Capture the cell that displays the provided text and extract its (x, y) central coordinate. 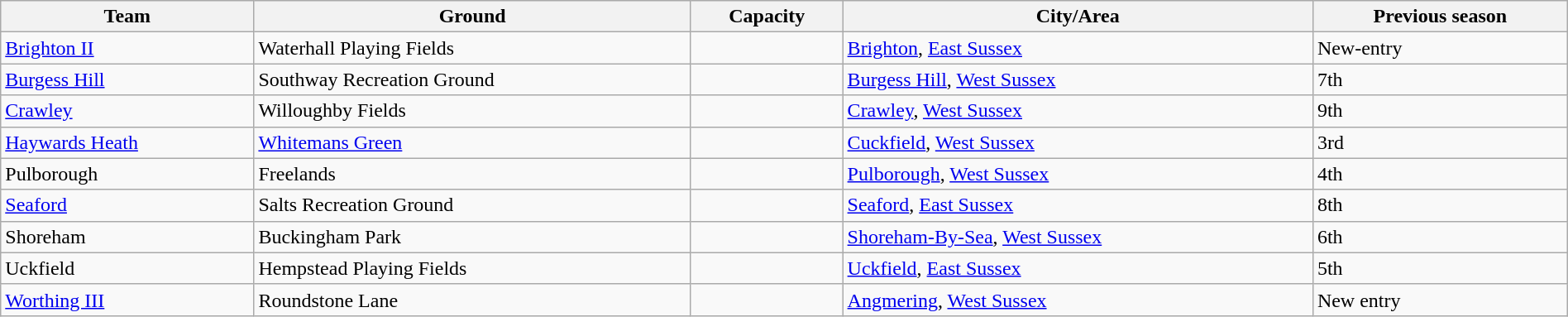
Southway Recreation Ground (472, 79)
Burgess Hill, West Sussex (1078, 79)
Brighton, East Sussex (1078, 48)
Salts Recreation Ground (472, 205)
Ground (472, 17)
Crawley (127, 111)
5th (1440, 268)
Waterhall Playing Fields (472, 48)
Angmering, West Sussex (1078, 300)
Buckingham Park (472, 237)
Burgess Hill (127, 79)
Freelands (472, 174)
Capacity (767, 17)
Seaford (127, 205)
Uckfield (127, 268)
Worthing III (127, 300)
Whitemans Green (472, 142)
3rd (1440, 142)
Haywards Heath (127, 142)
Willoughby Fields (472, 111)
Roundstone Lane (472, 300)
Pulborough (127, 174)
Pulborough, West Sussex (1078, 174)
4th (1440, 174)
9th (1440, 111)
Cuckfield, West Sussex (1078, 142)
Uckfield, East Sussex (1078, 268)
New-entry (1440, 48)
Previous season (1440, 17)
Shoreham (127, 237)
New entry (1440, 300)
Seaford, East Sussex (1078, 205)
8th (1440, 205)
City/Area (1078, 17)
Crawley, West Sussex (1078, 111)
Brighton II (127, 48)
Team (127, 17)
Hempstead Playing Fields (472, 268)
Shoreham-By-Sea, West Sussex (1078, 237)
7th (1440, 79)
6th (1440, 237)
